For the text-containing cell, return its midpoint in [x, y] coordinate format. 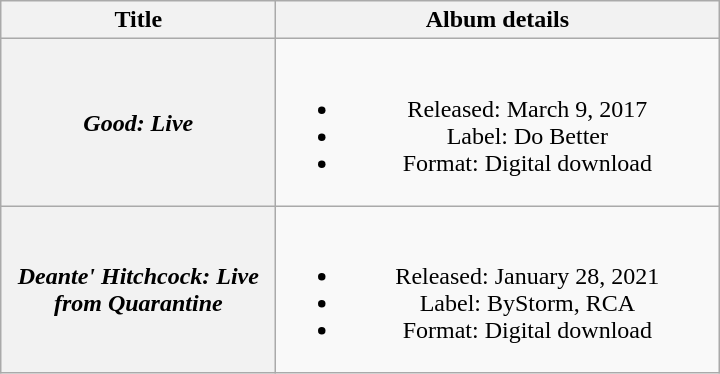
Good: Live [138, 122]
Released: January 28, 2021Label: ByStorm, RCAFormat: Digital download [498, 290]
Released: March 9, 2017Label: Do BetterFormat: Digital download [498, 122]
Title [138, 20]
Deante' Hitchcock: Live from Quarantine [138, 290]
Album details [498, 20]
